From the cell containing the given text, extract its center point as (x, y) coordinate. 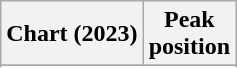
Peakposition (189, 34)
Chart (2023) (72, 34)
